Pinpoint the cell where the given text exists, returning its [x, y] midpoint coordinate. 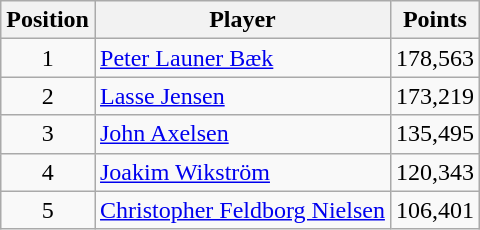
Joakim Wikström [242, 172]
173,219 [434, 96]
4 [48, 172]
John Axelsen [242, 134]
Position [48, 20]
Peter Launer Bæk [242, 58]
3 [48, 134]
Christopher Feldborg Nielsen [242, 210]
178,563 [434, 58]
135,495 [434, 134]
Lasse Jensen [242, 96]
Player [242, 20]
2 [48, 96]
Points [434, 20]
120,343 [434, 172]
106,401 [434, 210]
1 [48, 58]
5 [48, 210]
